Return [x, y] of the center of cell containing provided text 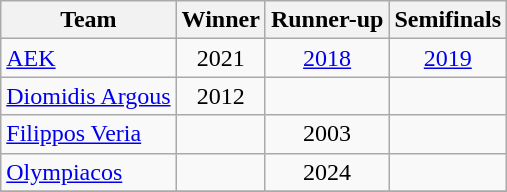
2012 [220, 96]
2018 [327, 58]
Team [88, 20]
Semifinals [448, 20]
2003 [327, 134]
Diomidis Argous [88, 96]
2021 [220, 58]
2024 [327, 172]
Olympiacos [88, 172]
2019 [448, 58]
Filippos Veria [88, 134]
Runner-up [327, 20]
AEK [88, 58]
Winner [220, 20]
